Provide the (x, y) coordinate of the cell's center where the given text is located.  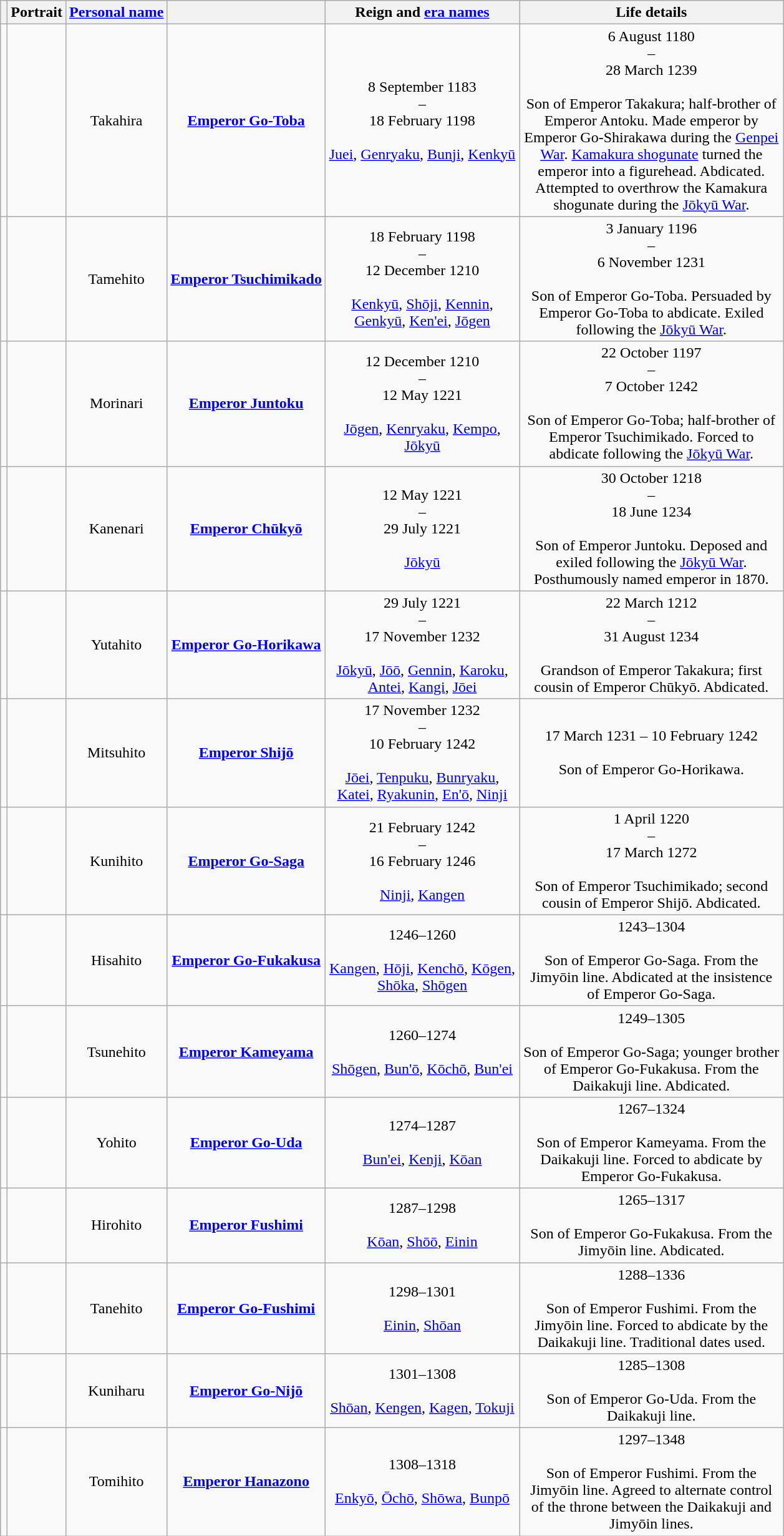
Emperor Tsuchimikado (246, 279)
1249–1305Son of Emperor Go-Saga; younger brother of Emperor Go-Fukakusa. From the Daikakuji line. Abdicated. (652, 1051)
22 October 1197–7 October 1242Son of Emperor Go-Toba; half-brother of Emperor Tsuchimikado. Forced to abdicate following the Jōkyū War. (652, 404)
1274–1287Bun'ei, Kenji, Kōan (422, 1142)
1243–1304Son of Emperor Go-Saga. From the Jimyōin line. Abdicated at the insistence of Emperor Go-Saga. (652, 960)
1287–1298Kōan, Shōō, Einin (422, 1225)
Morinari (116, 404)
1308–1318Enkyō, Ōchō, Shōwa, Bunpō (422, 1482)
Emperor Go-Uda (246, 1142)
Emperor Go-Fukakusa (246, 960)
29 July 1221–17 November 1232Jōkyū, Jōō, Gennin, Karoku, Antei, Kangi, Jōei (422, 645)
Kuniharu (116, 1391)
Emperor Go-Fushimi (246, 1308)
18 February 1198–12 December 1210Kenkyū, Shōji, Kennin, Genkyū, Ken'ei, Jōgen (422, 279)
12 May 1221– 29 July 1221Jōkyū (422, 528)
1285–1308Son of Emperor Go-Uda. From the Daikakuji line. (652, 1391)
Reign and era names (422, 12)
1 April 1220 – 17 March 1272Son of Emperor Tsuchimikado; second cousin of Emperor Shijō. Abdicated. (652, 861)
1267–1324Son of Emperor Kameyama. From the Daikakuji line. Forced to abdicate by Emperor Go-Fukakusa. (652, 1142)
1301–1308Shōan, Kengen, Kagen, Tokuji (422, 1391)
Hirohito (116, 1225)
1298–1301Einin, Shōan (422, 1308)
Mitsuhito (116, 752)
21 February 1242–16 February 1246Ninji, Kangen (422, 861)
Tamehito (116, 279)
1260–1274Shōgen, Bun'ō, Kōchō, Bun'ei (422, 1051)
12 December 1210–12 May 1221Jōgen, Kenryaku, Kempo, Jōkyū (422, 404)
1288–1336Son of Emperor Fushimi. From the Jimyōin line. Forced to abdicate by the Daikakuji line. Traditional dates used. (652, 1308)
Kanenari (116, 528)
8 September 1183–18 February 1198Juei, Genryaku, Bunji, Kenkyū (422, 120)
Emperor Fushimi (246, 1225)
Portrait (37, 12)
Tanehito (116, 1308)
1246–1260Kangen, Hōji, Kenchō, Kōgen, Shōka, Shōgen (422, 960)
Life details (652, 12)
3 January 1196–6 November 1231Son of Emperor Go-Toba. Persuaded by Emperor Go-Toba to abdicate. Exiled following the Jōkyū War. (652, 279)
Emperor Go-Saga (246, 861)
Emperor Go-Horikawa (246, 645)
1265–1317Son of Emperor Go-Fukakusa. From the Jimyōin line. Abdicated. (652, 1225)
Takahira (116, 120)
Tsunehito (116, 1051)
Emperor Go-Toba (246, 120)
Emperor Hanazono (246, 1482)
Emperor Chūkyō (246, 528)
22 March 1212– 31 August 1234Grandson of Emperor Takakura; first cousin of Emperor Chūkyō. Abdicated. (652, 645)
Yutahito (116, 645)
Yohito (116, 1142)
Emperor Kameyama (246, 1051)
Emperor Shijō (246, 752)
1297–1348Son of Emperor Fushimi. From the Jimyōin line. Agreed to alternate control of the throne between the Daikakuji and Jimyōin lines. (652, 1482)
17 March 1231 – 10 February 1242Son of Emperor Go-Horikawa. (652, 752)
Emperor Go-Nijō (246, 1391)
Tomihito (116, 1482)
Hisahito (116, 960)
30 October 1218– 18 June 1234Son of Emperor Juntoku. Deposed and exiled following the Jōkyū War. Posthumously named emperor in 1870. (652, 528)
Personal name (116, 12)
Emperor Juntoku (246, 404)
17 November 1232– 10 February 1242Jōei, Tenpuku, Bunryaku, Katei, Ryakunin, En'ō, Ninji (422, 752)
Kunihito (116, 861)
